Determine the (x, y) coordinate at the center of the cell enclosing the given text.  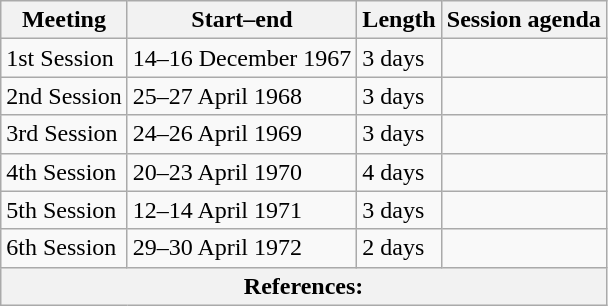
20–23 April 1970 (242, 172)
3rd Session (64, 134)
2nd Session (64, 96)
Start–end (242, 20)
4th Session (64, 172)
2 days (399, 248)
Session agenda (524, 20)
Meeting (64, 20)
14–16 December 1967 (242, 58)
25–27 April 1968 (242, 96)
6th Session (64, 248)
References: (304, 286)
12–14 April 1971 (242, 210)
24–26 April 1969 (242, 134)
Length (399, 20)
5th Session (64, 210)
1st Session (64, 58)
29–30 April 1972 (242, 248)
4 days (399, 172)
